Pinpoint the cell where the given text exists, returning its (x, y) midpoint coordinate. 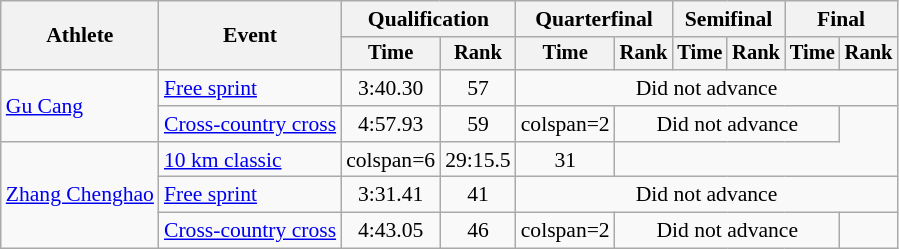
Quarterfinal (594, 19)
Semifinal (728, 19)
colspan=6 (390, 160)
Zhang Chenghao (80, 196)
4:43.05 (390, 231)
Final (841, 19)
46 (478, 231)
Qualification (428, 19)
41 (478, 195)
29:15.5 (478, 160)
Athlete (80, 36)
Gu Cang (80, 106)
3:31.41 (390, 195)
4:57.93 (390, 124)
10 km classic (250, 160)
Event (250, 36)
59 (478, 124)
3:40.30 (390, 88)
57 (478, 88)
31 (566, 160)
